Output the (x, y) coordinate of the center of the cell containing the given text.  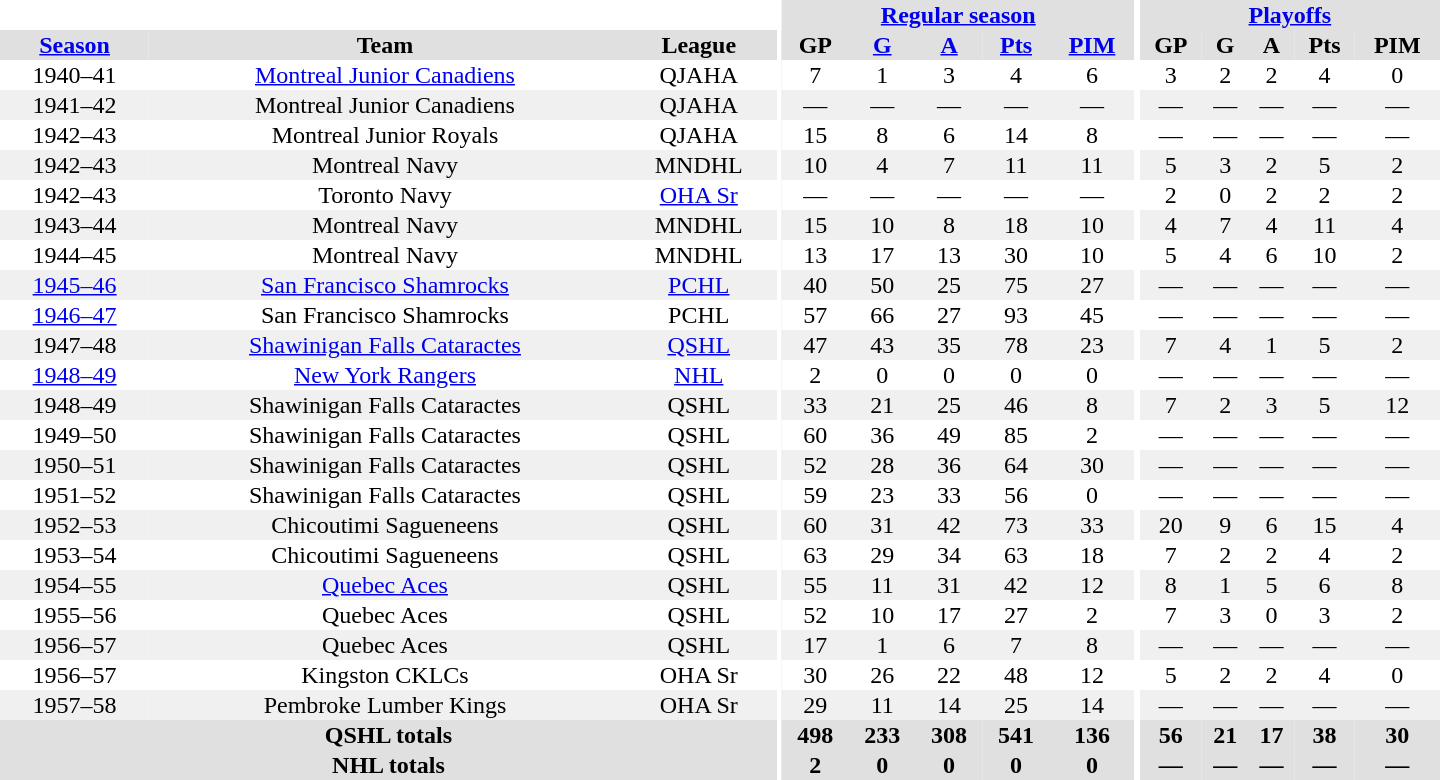
46 (1016, 405)
136 (1092, 735)
1957–58 (74, 705)
28 (882, 465)
498 (816, 735)
Montreal Junior Royals (385, 135)
Season (74, 45)
NHL (699, 375)
Regular season (958, 15)
49 (950, 435)
48 (1016, 675)
22 (950, 675)
1951–52 (74, 495)
308 (950, 735)
35 (950, 345)
38 (1325, 735)
Toronto Navy (385, 195)
1944–45 (74, 255)
78 (1016, 345)
1943–44 (74, 225)
1946–47 (74, 315)
Pembroke Lumber Kings (385, 705)
Kingston CKLCs (385, 675)
26 (882, 675)
1954–55 (74, 585)
34 (950, 555)
57 (816, 315)
47 (816, 345)
20 (1171, 525)
New York Rangers (385, 375)
Team (385, 45)
541 (1016, 735)
1953–54 (74, 555)
1947–48 (74, 345)
50 (882, 285)
93 (1016, 315)
9 (1225, 525)
1940–41 (74, 75)
League (699, 45)
1949–50 (74, 435)
66 (882, 315)
64 (1016, 465)
59 (816, 495)
1952–53 (74, 525)
1945–46 (74, 285)
43 (882, 345)
75 (1016, 285)
1941–42 (74, 105)
85 (1016, 435)
73 (1016, 525)
QSHL totals (388, 735)
NHL totals (388, 765)
1950–51 (74, 465)
55 (816, 585)
233 (882, 735)
1955–56 (74, 615)
40 (816, 285)
Playoffs (1290, 15)
45 (1092, 315)
